From the cell containing the given text, extract its center point as [X, Y] coordinate. 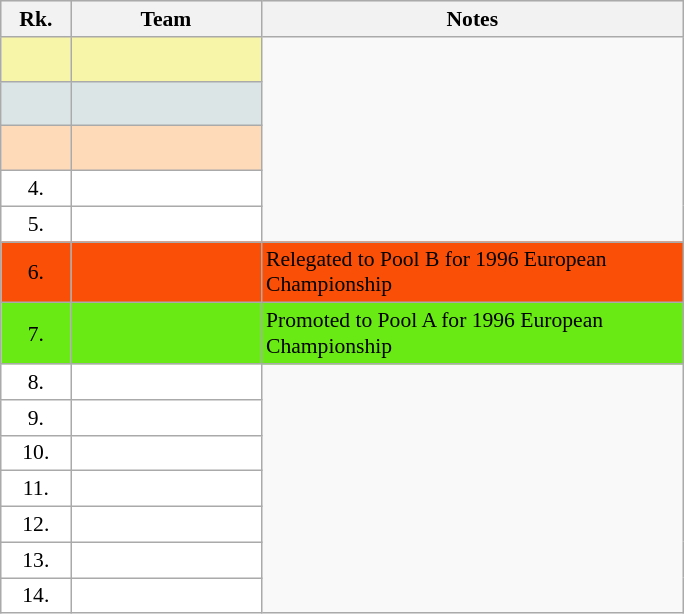
13. [36, 560]
10. [36, 453]
4. [36, 189]
12. [36, 525]
Promoted to Pool A for 1996 European Championship [472, 334]
Rk. [36, 19]
Notes [472, 19]
Team [166, 19]
Relegated to Pool B for 1996 European Championship [472, 272]
7. [36, 334]
6. [36, 272]
14. [36, 596]
8. [36, 382]
5. [36, 224]
11. [36, 489]
9. [36, 418]
